Identify which cell holds the provided text, then report its (X, Y) central coordinate. 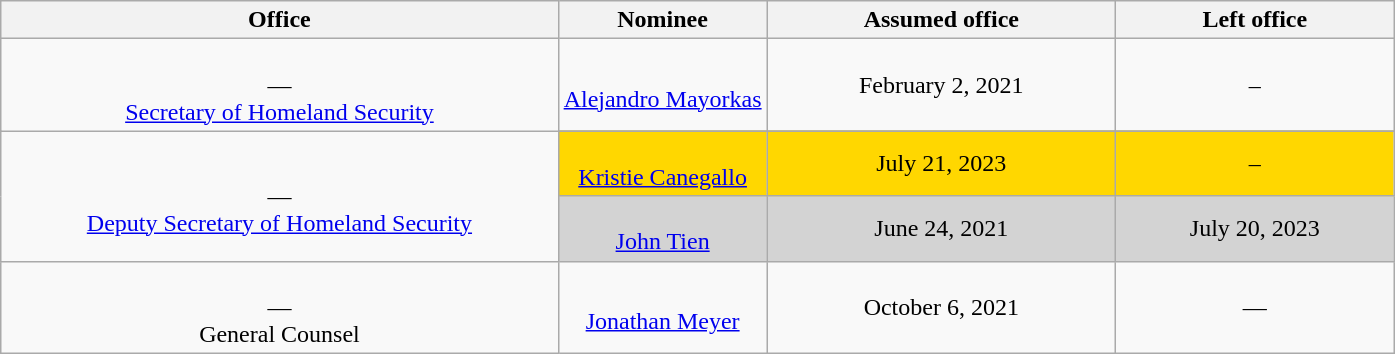
— (1254, 307)
John Tien (662, 228)
—Secretary of Homeland Security (280, 85)
October 6, 2021 (941, 307)
July 21, 2023 (941, 164)
Kristie Canegallo (662, 164)
July 20, 2023 (1254, 228)
Nominee (662, 20)
—General Counsel (280, 307)
February 2, 2021 (941, 85)
Alejandro Mayorkas (662, 85)
Office (280, 20)
—Deputy Secretary of Homeland Security (280, 196)
June 24, 2021 (941, 228)
Left office (1254, 20)
Assumed office (941, 20)
Jonathan Meyer (662, 307)
